Pinpoint the cell where the given text exists, returning its (X, Y) midpoint coordinate. 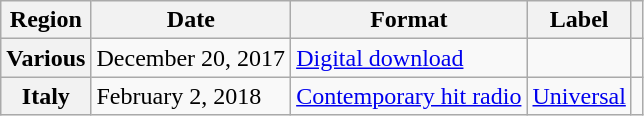
Digital download (409, 58)
Various (46, 58)
December 20, 2017 (191, 58)
Region (46, 20)
Format (409, 20)
Contemporary hit radio (409, 96)
Date (191, 20)
Universal (579, 96)
Label (579, 20)
Italy (46, 96)
February 2, 2018 (191, 96)
